Locate the cell with the specified text and output its (X, Y) center coordinate. 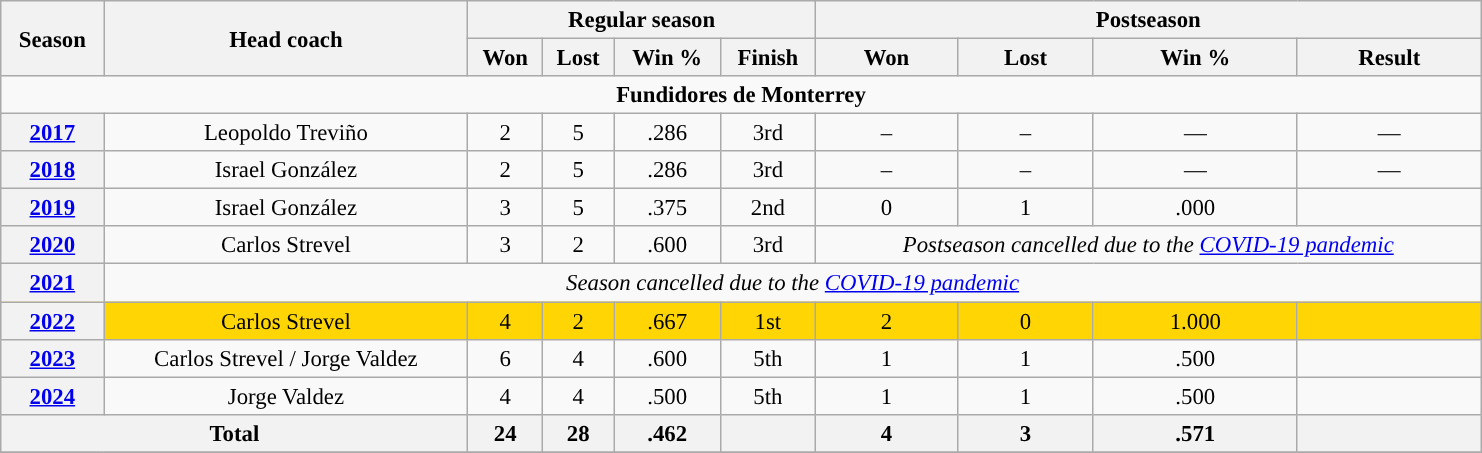
.667 (668, 321)
28 (578, 433)
2022 (52, 321)
2018 (52, 170)
2020 (52, 245)
2023 (52, 358)
.000 (1195, 208)
Carlos Strevel / Jorge Valdez (286, 358)
Fundidores de Monterrey (741, 95)
2021 (52, 283)
24 (506, 433)
2017 (52, 133)
Result (1389, 58)
.571 (1195, 433)
Jorge Valdez (286, 396)
Postseason cancelled due to the COVID-19 pandemic (1148, 245)
Leopoldo Treviño (286, 133)
Postseason (1148, 20)
Season cancelled due to the COVID-19 pandemic (792, 283)
2019 (52, 208)
Head coach (286, 38)
1st (768, 321)
.375 (668, 208)
2nd (768, 208)
Season (52, 38)
.462 (668, 433)
Regular season (642, 20)
2024 (52, 396)
Total (234, 433)
Finish (768, 58)
6 (506, 358)
1.000 (1195, 321)
